Find where the given text appears and provide that cell's center as (x, y) coordinate. 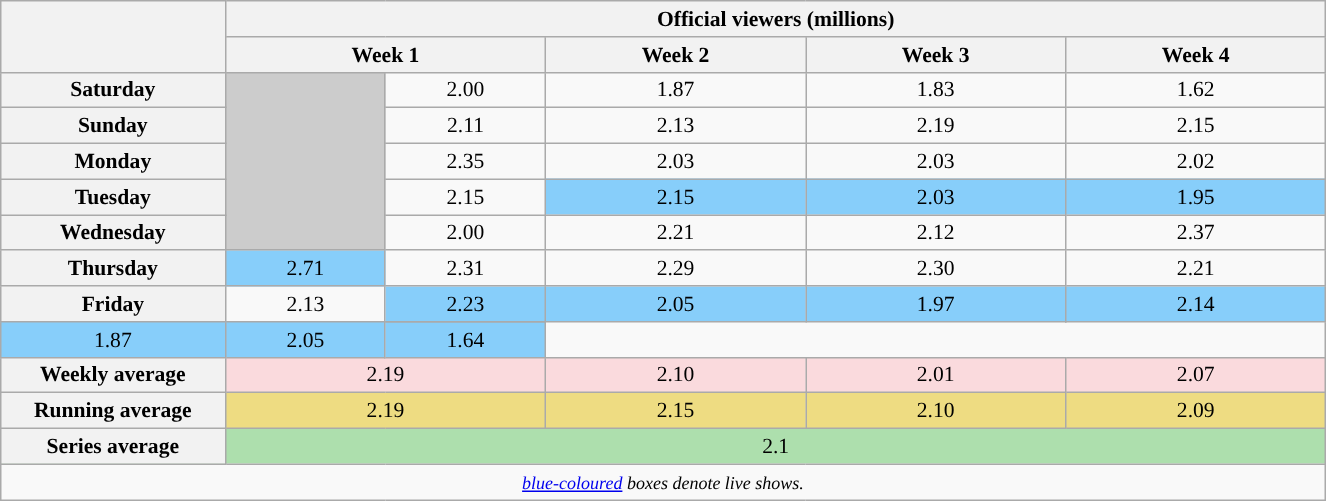
2.23 (465, 304)
2.37 (1196, 233)
Sunday (112, 126)
Monday (112, 162)
2.35 (465, 162)
Tuesday (112, 197)
Official viewers (millions) (775, 19)
1.64 (465, 340)
2.29 (675, 269)
Weekly average (112, 375)
2.07 (1196, 375)
2.1 (775, 447)
Running average (112, 411)
2.11 (465, 126)
Wednesday (112, 233)
Saturday (112, 90)
2.09 (1196, 411)
1.95 (1196, 197)
Week 3 (936, 55)
2.30 (936, 269)
blue-coloured boxes denote live shows. (663, 482)
2.71 (305, 269)
Week 2 (675, 55)
2.01 (936, 375)
Series average (112, 447)
Week 4 (1196, 55)
2.31 (465, 269)
Week 1 (385, 55)
2.14 (1196, 304)
Thursday (112, 269)
1.97 (936, 304)
1.62 (1196, 90)
Friday (112, 304)
2.12 (936, 233)
1.83 (936, 90)
2.02 (1196, 162)
